Pinpoint the cell where the given text exists, returning its [x, y] midpoint coordinate. 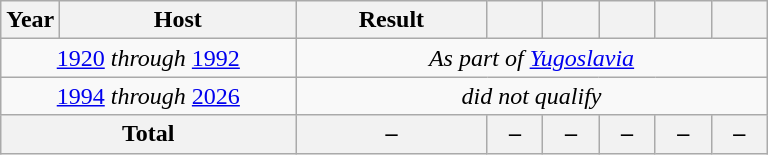
1920 through 1992 [148, 58]
Result [392, 20]
Year [30, 20]
Total [148, 134]
Host [178, 20]
did not qualify [532, 96]
As part of Yugoslavia [532, 58]
1994 through 2026 [148, 96]
